Pinpoint the cell where the given text exists, returning its [X, Y] midpoint coordinate. 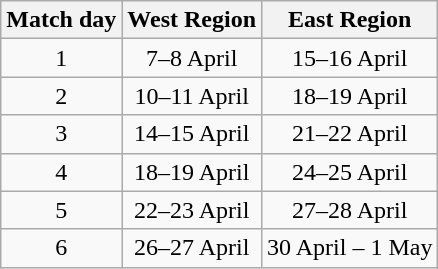
5 [62, 210]
7–8 April [192, 58]
22–23 April [192, 210]
30 April – 1 May [350, 248]
14–15 April [192, 134]
26–27 April [192, 248]
East Region [350, 20]
4 [62, 172]
21–22 April [350, 134]
24–25 April [350, 172]
1 [62, 58]
27–28 April [350, 210]
West Region [192, 20]
10–11 April [192, 96]
15–16 April [350, 58]
2 [62, 96]
3 [62, 134]
6 [62, 248]
Match day [62, 20]
